Search for the cell housing the specified text and yield its [x, y] center coordinate. 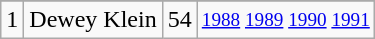
54 [180, 20]
1 [12, 20]
1988 1989 1990 1991 [286, 20]
Dewey Klein [93, 20]
